Find where the given text appears and provide that cell's center as [x, y] coordinate. 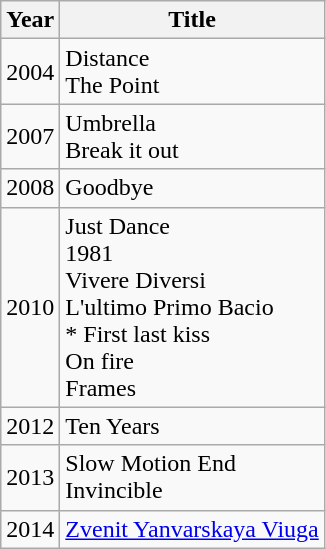
2007 [30, 136]
Title [192, 20]
2004 [30, 72]
Goodbye [192, 188]
Slow Motion End Invincible [192, 478]
Distance The Point [192, 72]
Year [30, 20]
Zvenit Yanvarskaya Viuga [192, 529]
Just Dance 1981Vivere DiversiL'ultimo Primo Bacio* First last kissOn fire Frames [192, 307]
2008 [30, 188]
Ten Years [192, 426]
2012 [30, 426]
2014 [30, 529]
2010 [30, 307]
Umbrella Break it out [192, 136]
2013 [30, 478]
